Find where the given text appears and provide that cell's center as (x, y) coordinate. 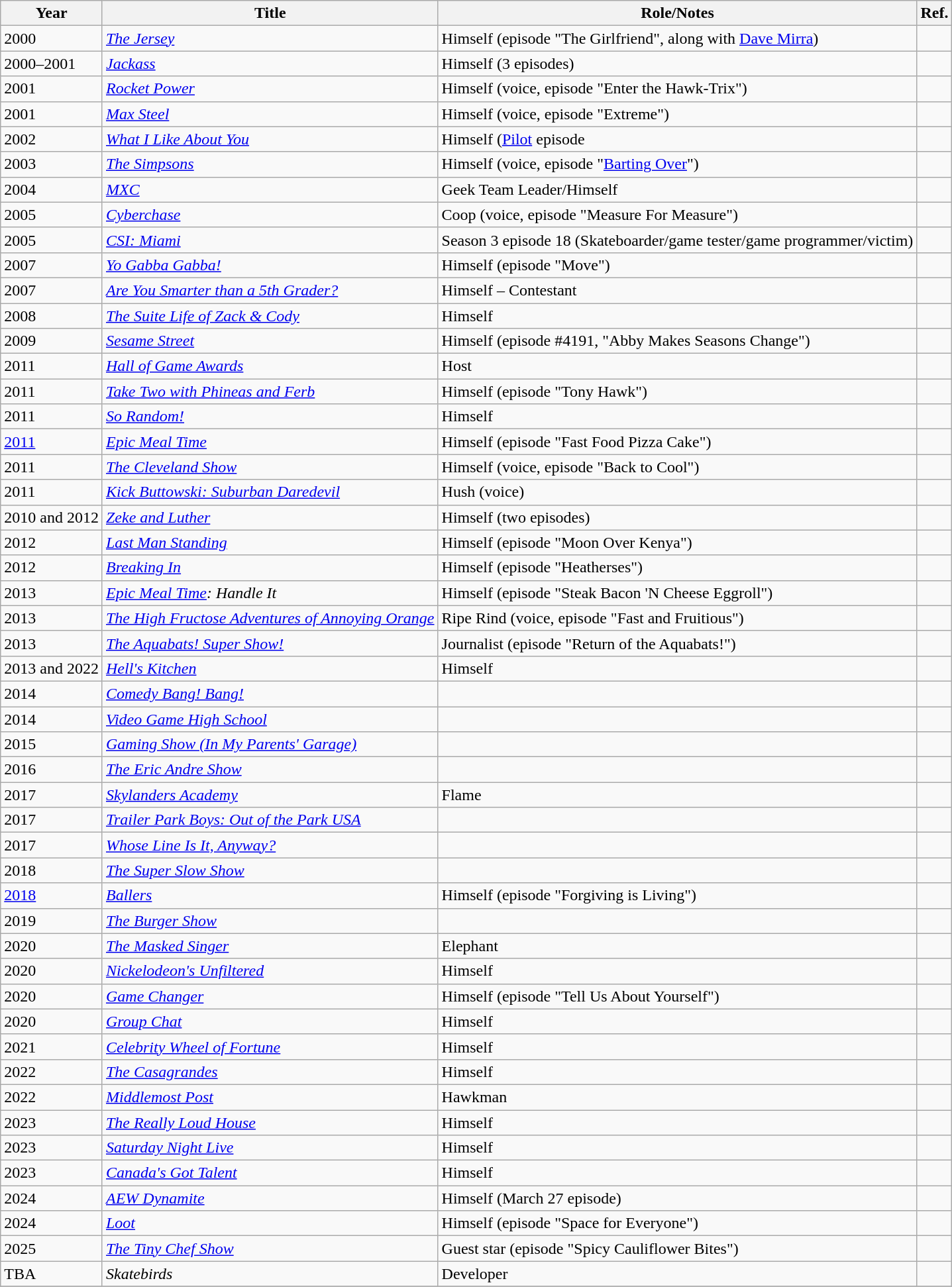
The High Fructose Adventures of Annoying Orange (270, 618)
Loot (270, 1223)
Season 3 episode 18 (Skateboarder/game tester/game programmer/victim) (677, 240)
The Casagrandes (270, 1072)
Kick Buttowski: Suburban Daredevil (270, 492)
The Burger Show (270, 921)
Zeke and Luther (270, 517)
Year (52, 13)
Elephant (677, 946)
Himself (episode "Tell Us About Yourself") (677, 996)
Epic Meal Time: Handle It (270, 593)
The Masked Singer (270, 946)
What I Like About You (270, 139)
Middlemost Post (270, 1097)
Max Steel (270, 114)
The Aquabats! Super Show! (270, 643)
2004 (52, 189)
Canada's Got Talent (270, 1173)
Skylanders Academy (270, 795)
Hell's Kitchen (270, 668)
Rocket Power (270, 89)
The Jersey (270, 38)
Saturday Night Live (270, 1148)
Himself (episode "Fast Food Pizza Cake") (677, 442)
Himself (voice, episode "Enter the Hawk-Trix") (677, 89)
Gaming Show (In My Parents' Garage) (270, 745)
The Cleveland Show (270, 467)
Last Man Standing (270, 542)
2021 (52, 1047)
Himself (episode "Forgiving is Living") (677, 896)
The Simpsons (270, 164)
The Eric Andre Show (270, 770)
Comedy Bang! Bang! (270, 694)
Ballers (270, 896)
Role/Notes (677, 13)
Breaking In (270, 568)
Himself (March 27 episode) (677, 1198)
Celebrity Wheel of Fortune (270, 1047)
Video Game High School (270, 719)
Take Two with Phineas and Ferb (270, 391)
Himself (episode "Heatherses") (677, 568)
Journalist (episode "Return of the Aquabats!") (677, 643)
Skatebirds (270, 1274)
Himself (episode "Move") (677, 265)
Himself (voice, episode "Extreme") (677, 114)
Developer (677, 1274)
Geek Team Leader/Himself (677, 189)
The Suite Life of Zack & Cody (270, 316)
So Random! (270, 417)
Guest star (episode "Spicy Cauliflower Bites") (677, 1249)
Himself (episode "Space for Everyone") (677, 1223)
2002 (52, 139)
Ref. (934, 13)
Hall of Game Awards (270, 366)
2000–2001 (52, 64)
Hush (voice) (677, 492)
Title (270, 13)
Trailer Park Boys: Out of the Park USA (270, 820)
Sesame Street (270, 341)
Himself (voice, episode "Back to Cool") (677, 467)
MXC (270, 189)
Are You Smarter than a 5th Grader? (270, 290)
The Really Loud House (270, 1123)
Jackass (270, 64)
Coop (voice, episode "Measure For Measure") (677, 215)
2015 (52, 745)
Group Chat (270, 1021)
TBA (52, 1274)
Himself (voice, episode "Barting Over") (677, 164)
Himself (Pilot episode (677, 139)
Yo Gabba Gabba! (270, 265)
CSI: Miami (270, 240)
Game Changer (270, 996)
2009 (52, 341)
Whose Line Is It, Anyway? (270, 845)
2013 and 2022 (52, 668)
2000 (52, 38)
2025 (52, 1249)
Himself (3 episodes) (677, 64)
2008 (52, 316)
Nickelodeon's Unfiltered (270, 971)
Cyberchase (270, 215)
Ripe Rind (voice, episode "Fast and Fruitious") (677, 618)
2016 (52, 770)
The Super Slow Show (270, 870)
2010 and 2012 (52, 517)
Himself (episode #4191, "Abby Makes Seasons Change") (677, 341)
Hawkman (677, 1097)
Himself (episode "Moon Over Kenya") (677, 542)
Himself – Contestant (677, 290)
Epic Meal Time (270, 442)
Himself (episode "Steak Bacon 'N Cheese Eggroll") (677, 593)
AEW Dynamite (270, 1198)
Host (677, 366)
2019 (52, 921)
Himself (episode "Tony Hawk") (677, 391)
The Tiny Chef Show (270, 1249)
Flame (677, 795)
2003 (52, 164)
Himself (two episodes) (677, 517)
Himself (episode "The Girlfriend", along with Dave Mirra) (677, 38)
